Scan for the cell matching the given text and deliver its [x, y] coordinate at center. 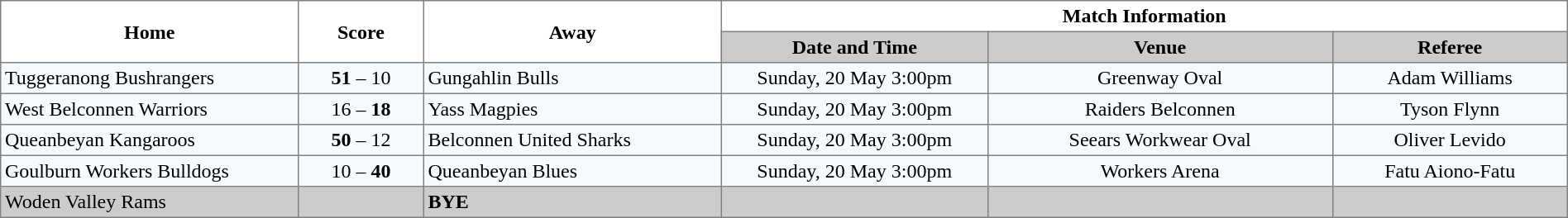
Queanbeyan Kangaroos [150, 140]
Goulburn Workers Bulldogs [150, 171]
Score [361, 31]
Woden Valley Rams [150, 202]
Match Information [1145, 17]
Belconnen United Sharks [572, 140]
Raiders Belconnen [1159, 109]
Tyson Flynn [1450, 109]
10 – 40 [361, 171]
Yass Magpies [572, 109]
Home [150, 31]
Referee [1450, 47]
Seears Workwear Oval [1159, 140]
Greenway Oval [1159, 78]
BYE [572, 202]
Date and Time [854, 47]
16 – 18 [361, 109]
Adam Williams [1450, 78]
Fatu Aiono-Fatu [1450, 171]
Venue [1159, 47]
Queanbeyan Blues [572, 171]
51 – 10 [361, 78]
50 – 12 [361, 140]
Workers Arena [1159, 171]
Away [572, 31]
Gungahlin Bulls [572, 78]
Oliver Levido [1450, 140]
Tuggeranong Bushrangers [150, 78]
West Belconnen Warriors [150, 109]
